Return (X, Y) of the center of cell containing provided text 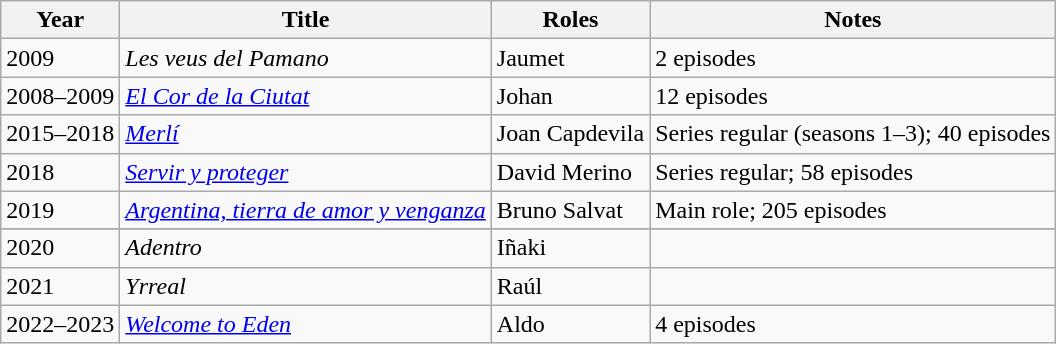
Title (306, 20)
Jaumet (570, 58)
2008–2009 (60, 96)
2015–2018 (60, 134)
Joan Capdevila (570, 134)
Argentina, tierra de amor y venganza (306, 210)
Johan (570, 96)
4 episodes (853, 324)
Adentro (306, 248)
Welcome to Eden (306, 324)
Bruno Salvat (570, 210)
Merlí (306, 134)
Aldo (570, 324)
El Cor de la Ciutat (306, 96)
2 episodes (853, 58)
Main role; 205 episodes (853, 210)
2018 (60, 172)
12 episodes (853, 96)
Raúl (570, 286)
Servir y proteger (306, 172)
David Merino (570, 172)
2021 (60, 286)
Roles (570, 20)
Iñaki (570, 248)
2009 (60, 58)
2019 (60, 210)
Yrreal (306, 286)
Year (60, 20)
Series regular; 58 episodes (853, 172)
Les veus del Pamano (306, 58)
Series regular (seasons 1–3); 40 episodes (853, 134)
2020 (60, 248)
Notes (853, 20)
2022–2023 (60, 324)
